Pinpoint the cell where the given text exists, returning its [x, y] midpoint coordinate. 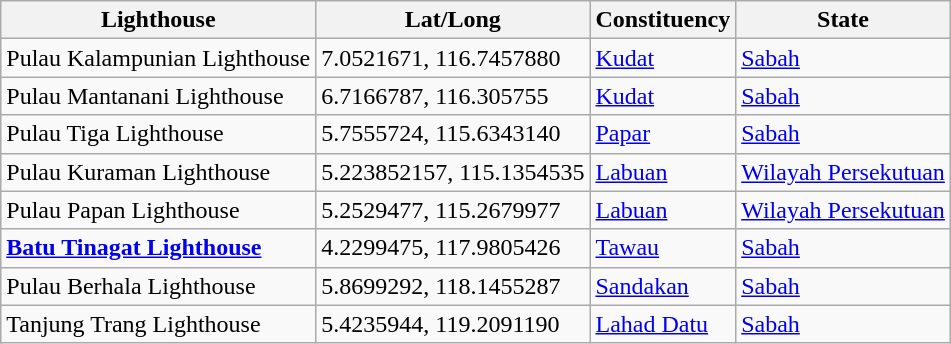
5.8699292, 118.1455287 [453, 286]
5.7555724, 115.6343140 [453, 134]
Tawau [663, 248]
Lat/Long [453, 20]
Pulau Kalampunian Lighthouse [158, 58]
Lahad Datu [663, 324]
Tanjung Trang Lighthouse [158, 324]
Papar [663, 134]
5.223852157, 115.1354535 [453, 172]
Pulau Tiga Lighthouse [158, 134]
Sandakan [663, 286]
6.7166787, 116.305755 [453, 96]
Pulau Papan Lighthouse [158, 210]
5.4235944, 119.2091190 [453, 324]
Constituency [663, 20]
Pulau Berhala Lighthouse [158, 286]
Lighthouse [158, 20]
Batu Tinagat Lighthouse [158, 248]
Pulau Kuraman Lighthouse [158, 172]
7.0521671, 116.7457880 [453, 58]
State [844, 20]
Pulau Mantanani Lighthouse [158, 96]
5.2529477, 115.2679977 [453, 210]
4.2299475, 117.9805426 [453, 248]
